Pinpoint the cell where the given text exists, returning its [X, Y] midpoint coordinate. 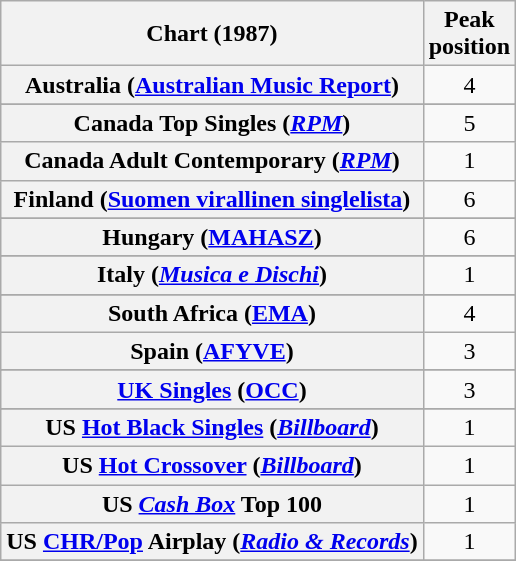
US Hot Black Singles (Billboard) [212, 427]
South Africa (EMA) [212, 313]
5 [469, 123]
US Hot Crossover (Billboard) [212, 465]
UK Singles (OCC) [212, 389]
Finland (Suomen virallinen singlelista) [212, 199]
Hungary (MAHASZ) [212, 237]
Canada Adult Contemporary (RPM) [212, 161]
Australia (Australian Music Report) [212, 85]
US Cash Box Top 100 [212, 503]
Chart (1987) [212, 34]
Canada Top Singles (RPM) [212, 123]
US CHR/Pop Airplay (Radio & Records) [212, 542]
Italy (Musica e Dischi) [212, 275]
Peakposition [469, 34]
Spain (AFYVE) [212, 351]
